Locate the cell with the specified text and output its (X, Y) center coordinate. 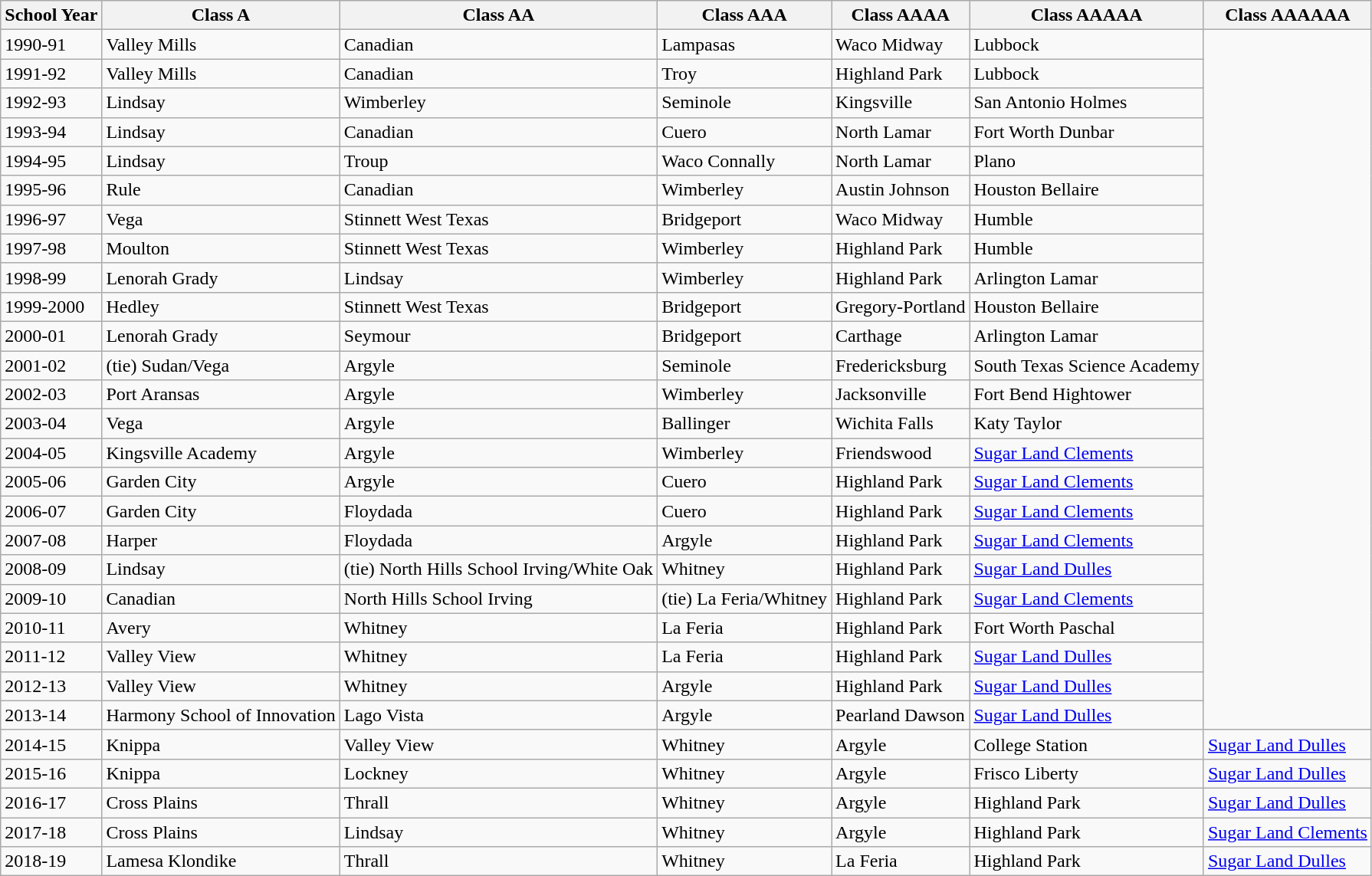
2009-10 (51, 599)
Kingsville Academy (221, 453)
2003-04 (51, 424)
1995-96 (51, 190)
1991-92 (51, 74)
2013-14 (51, 715)
2007-08 (51, 540)
South Texas Science Academy (1087, 366)
North Hills School Irving (498, 599)
Class AA (498, 15)
1993-94 (51, 132)
(tie) Sudan/Vega (221, 366)
Fort Bend Hightower (1087, 395)
2018-19 (51, 861)
College Station (1087, 744)
1992-93 (51, 103)
Austin Johnson (901, 190)
2015-16 (51, 773)
2010-11 (51, 628)
Carthage (901, 336)
Pearland Dawson (901, 715)
2014-15 (51, 744)
Plano (1087, 161)
Lockney (498, 773)
1998-99 (51, 277)
2012-13 (51, 686)
Class AAA (745, 15)
Frisco Liberty (1087, 773)
Class AAAAAA (1288, 15)
Port Aransas (221, 395)
2004-05 (51, 453)
Fredericksburg (901, 366)
Lamesa Klondike (221, 861)
Troy (745, 74)
Jacksonville (901, 395)
Fort Worth Dunbar (1087, 132)
Class AAAAA (1087, 15)
Kingsville (901, 103)
2016-17 (51, 802)
(tie) North Hills School Irving/White Oak (498, 569)
1999-2000 (51, 307)
Harper (221, 540)
Friendswood (901, 453)
Class AAAA (901, 15)
School Year (51, 15)
2017-18 (51, 832)
2001-02 (51, 366)
Fort Worth Paschal (1087, 628)
Waco Connally (745, 161)
Seymour (498, 336)
2008-09 (51, 569)
Harmony School of Innovation (221, 715)
Katy Taylor (1087, 424)
2002-03 (51, 395)
1996-97 (51, 219)
1994-95 (51, 161)
2005-06 (51, 482)
Hedley (221, 307)
Avery (221, 628)
2006-07 (51, 511)
2000-01 (51, 336)
1990-91 (51, 44)
1997-98 (51, 248)
(tie) La Feria/Whitney (745, 599)
Class A (221, 15)
Lampasas (745, 44)
Ballinger (745, 424)
2011-12 (51, 657)
Troup (498, 161)
Gregory-Portland (901, 307)
Wichita Falls (901, 424)
San Antonio Holmes (1087, 103)
Moulton (221, 248)
Rule (221, 190)
Lago Vista (498, 715)
